Scan for the cell matching the given text and deliver its (x, y) coordinate at center. 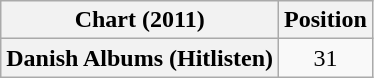
31 (326, 58)
Position (326, 20)
Chart (2011) (140, 20)
Danish Albums (Hitlisten) (140, 58)
